Extract the (X, Y) coordinate from the center of the cell holding the provided text.  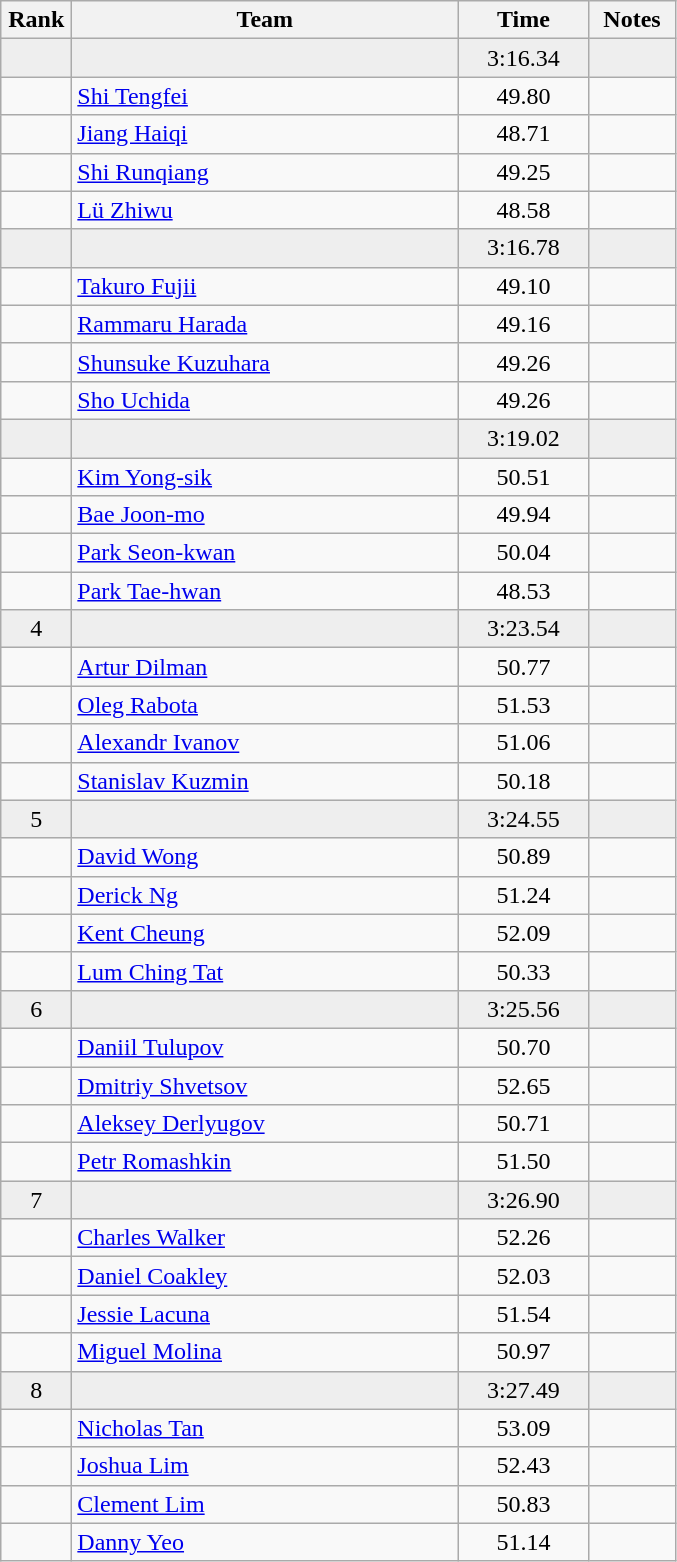
8 (36, 1390)
Charles Walker (265, 1238)
Petr Romashkin (265, 1162)
50.71 (524, 1124)
6 (36, 1009)
Miguel Molina (265, 1352)
Park Tae-hwan (265, 591)
3:16.78 (524, 248)
52.43 (524, 1466)
Stanislav Kuzmin (265, 781)
4 (36, 629)
3:23.54 (524, 629)
Daniil Tulupov (265, 1047)
Derick Ng (265, 895)
50.18 (524, 781)
Oleg Rabota (265, 705)
Notes (632, 20)
5 (36, 819)
Lü Zhiwu (265, 210)
49.80 (524, 96)
3:25.56 (524, 1009)
Rammaru Harada (265, 324)
Dmitriy Shvetsov (265, 1085)
Alexandr Ivanov (265, 743)
3:16.34 (524, 58)
49.25 (524, 172)
50.51 (524, 477)
Joshua Lim (265, 1466)
Kim Yong-sik (265, 477)
52.03 (524, 1276)
Takuro Fujii (265, 286)
50.70 (524, 1047)
50.89 (524, 857)
3:19.02 (524, 438)
53.09 (524, 1428)
Jiang Haiqi (265, 134)
48.71 (524, 134)
Time (524, 20)
Bae Joon-mo (265, 515)
Danny Yeo (265, 1542)
Daniel Coakley (265, 1276)
51.50 (524, 1162)
Shi Runqiang (265, 172)
51.14 (524, 1542)
Sho Uchida (265, 400)
David Wong (265, 857)
Shi Tengfei (265, 96)
50.04 (524, 553)
48.58 (524, 210)
Lum Ching Tat (265, 971)
3:27.49 (524, 1390)
49.94 (524, 515)
52.65 (524, 1085)
Kent Cheung (265, 933)
Shunsuke Kuzuhara (265, 362)
Nicholas Tan (265, 1428)
Team (265, 20)
50.97 (524, 1352)
Artur Dilman (265, 667)
50.33 (524, 971)
3:24.55 (524, 819)
52.09 (524, 933)
51.24 (524, 895)
Clement Lim (265, 1504)
7 (36, 1200)
49.10 (524, 286)
51.53 (524, 705)
Jessie Lacuna (265, 1314)
50.83 (524, 1504)
51.06 (524, 743)
48.53 (524, 591)
3:26.90 (524, 1200)
Rank (36, 20)
Aleksey Derlyugov (265, 1124)
52.26 (524, 1238)
49.16 (524, 324)
Park Seon-kwan (265, 553)
51.54 (524, 1314)
50.77 (524, 667)
